Locate the cell with the specified text and output its (x, y) center coordinate. 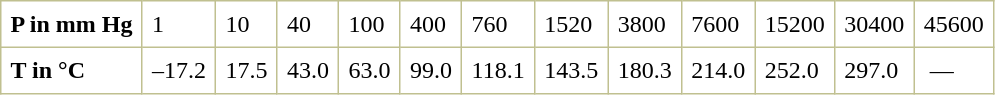
7600 (718, 24)
118.1 (498, 70)
— (954, 70)
45600 (954, 24)
17.5 (247, 70)
30400 (874, 24)
–17.2 (179, 70)
180.3 (645, 70)
760 (498, 24)
15200 (795, 24)
3800 (645, 24)
214.0 (718, 70)
99.0 (431, 70)
252.0 (795, 70)
1 (179, 24)
100 (370, 24)
63.0 (370, 70)
P in mm Hg (72, 24)
297.0 (874, 70)
T in °C (72, 70)
40 (308, 24)
10 (247, 24)
400 (431, 24)
1520 (571, 24)
143.5 (571, 70)
43.0 (308, 70)
